Scan for the cell matching the given text and deliver its (X, Y) coordinate at center. 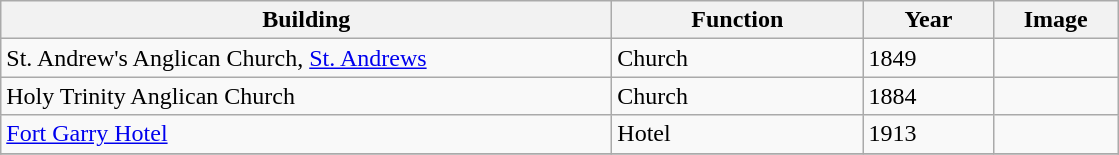
Holy Trinity Anglican Church (306, 96)
Image (1056, 20)
1884 (928, 96)
Fort Garry Hotel (306, 134)
St. Andrew's Anglican Church, St. Andrews (306, 58)
1913 (928, 134)
1849 (928, 58)
Function (738, 20)
Year (928, 20)
Hotel (738, 134)
Building (306, 20)
